Capture the cell that displays the provided text and extract its (X, Y) central coordinate. 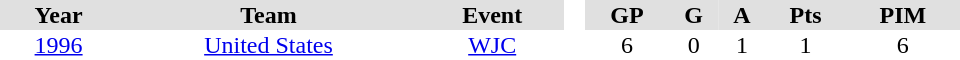
United States (268, 45)
WJC (492, 45)
GP (626, 15)
Team (268, 15)
Pts (805, 15)
Event (492, 15)
PIM (903, 15)
1996 (58, 45)
G (694, 15)
0 (694, 45)
A (742, 15)
Year (58, 15)
